Capture the cell that displays the provided text and extract its [X, Y] central coordinate. 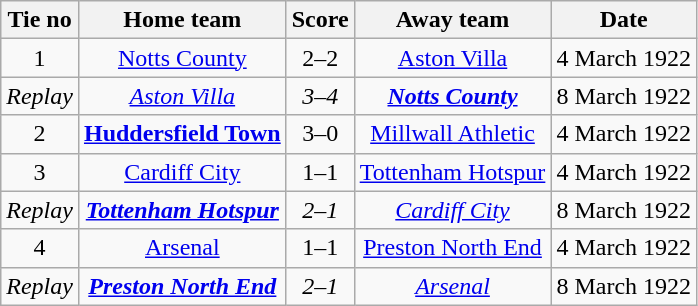
Date [624, 20]
2 [40, 134]
1 [40, 58]
Score [320, 20]
4 [40, 248]
Tie no [40, 20]
2–2 [320, 58]
Home team [182, 20]
3 [40, 172]
3–0 [320, 134]
Away team [452, 20]
3–4 [320, 96]
Huddersfield Town [182, 134]
Millwall Athletic [452, 134]
